Output the [x, y] coordinate of the center of the cell containing the given text.  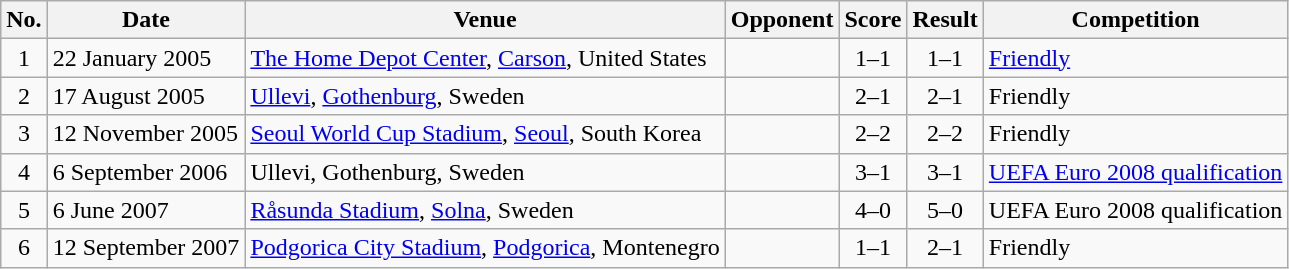
Venue [485, 20]
12 November 2005 [146, 134]
The Home Depot Center, Carson, United States [485, 58]
6 September 2006 [146, 172]
22 January 2005 [146, 58]
Score [873, 20]
6 [24, 248]
1 [24, 58]
17 August 2005 [146, 96]
Råsunda Stadium, Solna, Sweden [485, 210]
4 [24, 172]
6 June 2007 [146, 210]
Competition [1136, 20]
Opponent [782, 20]
Result [945, 20]
Podgorica City Stadium, Podgorica, Montenegro [485, 248]
3 [24, 134]
5 [24, 210]
4–0 [873, 210]
No. [24, 20]
12 September 2007 [146, 248]
Date [146, 20]
2 [24, 96]
Seoul World Cup Stadium, Seoul, South Korea [485, 134]
5–0 [945, 210]
